Extract the [X, Y] coordinate from the center of the cell holding the provided text.  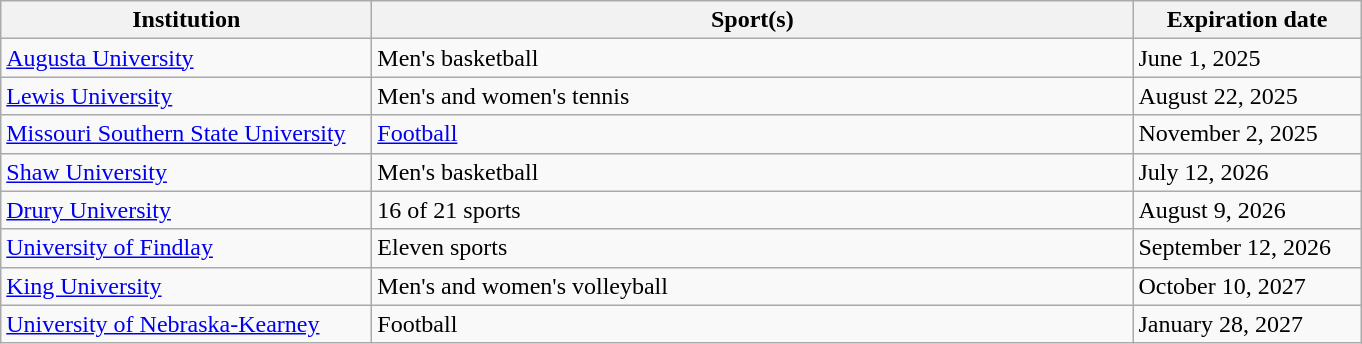
Sport(s) [752, 20]
June 1, 2025 [1248, 58]
September 12, 2026 [1248, 248]
King University [186, 286]
July 12, 2026 [1248, 172]
Men's and women's volleyball [752, 286]
University of Nebraska-Kearney [186, 324]
Missouri Southern State University [186, 134]
Augusta University [186, 58]
Lewis University [186, 96]
October 10, 2027 [1248, 286]
University of Findlay [186, 248]
Institution [186, 20]
Expiration date [1248, 20]
August 22, 2025 [1248, 96]
November 2, 2025 [1248, 134]
Drury University [186, 210]
Men's and women's tennis [752, 96]
January 28, 2027 [1248, 324]
Eleven sports [752, 248]
Shaw University [186, 172]
August 9, 2026 [1248, 210]
16 of 21 sports [752, 210]
